Search for the cell housing the specified text and yield its (X, Y) center coordinate. 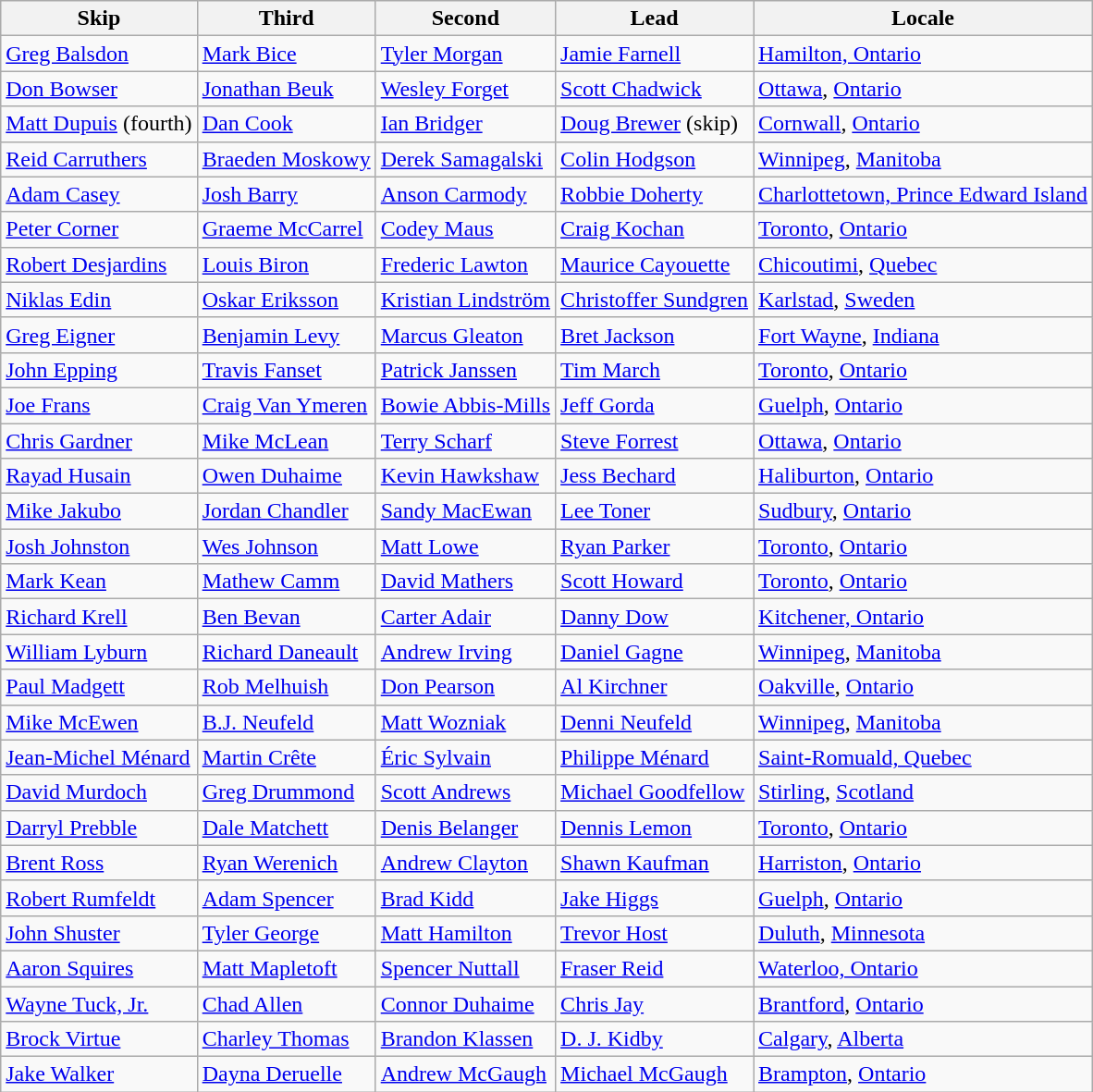
Ben Bevan (287, 617)
Karlstad, Sweden (923, 300)
Matt Mapletoft (287, 968)
Darryl Prebble (99, 828)
Wes Johnson (287, 546)
Lead (655, 18)
Charlottetown, Prince Edward Island (923, 194)
Andrew Clayton (465, 863)
Jake Higgs (655, 898)
Andrew Irving (465, 652)
Wesley Forget (465, 89)
Michael Goodfellow (655, 792)
Al Kirchner (655, 687)
Daniel Gagne (655, 652)
Craig Van Ymeren (287, 405)
Jonathan Beuk (287, 89)
Cornwall, Ontario (923, 124)
Don Bowser (99, 89)
Shawn Kaufman (655, 863)
Skip (99, 18)
Michael McGaugh (655, 1074)
Benjamin Levy (287, 335)
Paul Madgett (99, 687)
B.J. Neufeld (287, 722)
Trevor Host (655, 933)
Dale Matchett (287, 828)
Greg Eigner (99, 335)
Don Pearson (465, 687)
Jean-Michel Ménard (99, 757)
Matt Wozniak (465, 722)
Bowie Abbis-Mills (465, 405)
Rayad Husain (99, 476)
David Mathers (465, 582)
Tyler Morgan (465, 54)
Denni Neufeld (655, 722)
Éric Sylvain (465, 757)
Harriston, Ontario (923, 863)
Greg Balsdon (99, 54)
Chris Jay (655, 1003)
Jamie Farnell (655, 54)
Owen Duhaime (287, 476)
Hamilton, Ontario (923, 54)
Calgary, Alberta (923, 1039)
Codey Maus (465, 229)
Kevin Hawkshaw (465, 476)
Saint-Romuald, Quebec (923, 757)
Ryan Parker (655, 546)
Rob Melhuish (287, 687)
Josh Barry (287, 194)
Kitchener, Ontario (923, 617)
Fraser Reid (655, 968)
Braeden Moskowy (287, 159)
Carter Adair (465, 617)
Sudbury, Ontario (923, 511)
Steve Forrest (655, 441)
Doug Brewer (skip) (655, 124)
Brent Ross (99, 863)
Scott Howard (655, 582)
Matt Hamilton (465, 933)
Bret Jackson (655, 335)
Mathew Camm (287, 582)
Niklas Edin (99, 300)
Adam Spencer (287, 898)
Second (465, 18)
Sandy MacEwan (465, 511)
Robert Desjardins (99, 264)
David Murdoch (99, 792)
Richard Daneault (287, 652)
Josh Johnston (99, 546)
Mike McLean (287, 441)
Brad Kidd (465, 898)
Tim March (655, 370)
Mike Jakubo (99, 511)
Patrick Janssen (465, 370)
John Epping (99, 370)
Locale (923, 18)
Jordan Chandler (287, 511)
Joe Frans (99, 405)
Third (287, 18)
D. J. Kidby (655, 1039)
Brandon Klassen (465, 1039)
Mark Kean (99, 582)
Terry Scharf (465, 441)
Aaron Squires (99, 968)
Brantford, Ontario (923, 1003)
Tyler George (287, 933)
Chicoutimi, Quebec (923, 264)
Dennis Lemon (655, 828)
Travis Fanset (287, 370)
Kristian Lindström (465, 300)
Mark Bice (287, 54)
Peter Corner (99, 229)
Jeff Gorda (655, 405)
Philippe Ménard (655, 757)
Wayne Tuck, Jr. (99, 1003)
Ian Bridger (465, 124)
Denis Belanger (465, 828)
Chris Gardner (99, 441)
Colin Hodgson (655, 159)
John Shuster (99, 933)
Christoffer Sundgren (655, 300)
Robert Rumfeldt (99, 898)
Oskar Eriksson (287, 300)
Marcus Gleaton (465, 335)
Anson Carmody (465, 194)
Louis Biron (287, 264)
Oakville, Ontario (923, 687)
Stirling, Scotland (923, 792)
Maurice Cayouette (655, 264)
Jess Bechard (655, 476)
Dayna Deruelle (287, 1074)
Ryan Werenich (287, 863)
Adam Casey (99, 194)
Reid Carruthers (99, 159)
Matt Dupuis (fourth) (99, 124)
Haliburton, Ontario (923, 476)
Lee Toner (655, 511)
Martin Crête (287, 757)
Graeme McCarrel (287, 229)
Greg Drummond (287, 792)
Connor Duhaime (465, 1003)
Craig Kochan (655, 229)
Duluth, Minnesota (923, 933)
Matt Lowe (465, 546)
Dan Cook (287, 124)
Scott Andrews (465, 792)
Danny Dow (655, 617)
Brampton, Ontario (923, 1074)
Brock Virtue (99, 1039)
Frederic Lawton (465, 264)
Chad Allen (287, 1003)
Waterloo, Ontario (923, 968)
Mike McEwen (99, 722)
Charley Thomas (287, 1039)
Scott Chadwick (655, 89)
Andrew McGaugh (465, 1074)
Robbie Doherty (655, 194)
Derek Samagalski (465, 159)
Fort Wayne, Indiana (923, 335)
William Lyburn (99, 652)
Spencer Nuttall (465, 968)
Jake Walker (99, 1074)
Richard Krell (99, 617)
